Return the (x, y) coordinate for the center point of the cell that contains the specified text.  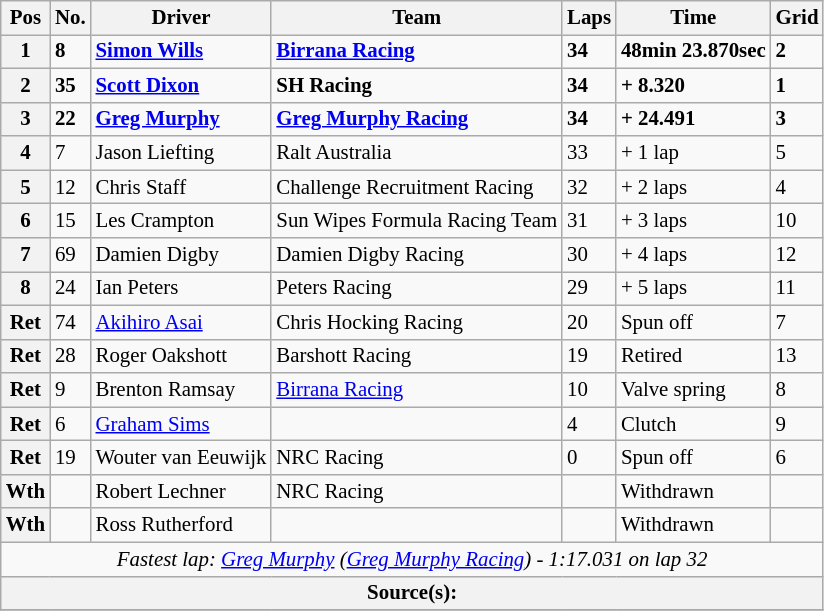
Peters Racing (416, 288)
+ 5 laps (694, 288)
Clutch (694, 424)
+ 3 laps (694, 221)
32 (589, 187)
Ralt Australia (416, 153)
Les Crampton (182, 221)
Source(s): (412, 593)
0 (589, 458)
Team (416, 18)
Robert Lechner (182, 491)
Greg Murphy (182, 119)
Laps (589, 18)
Damien Digby (182, 255)
+ 1 lap (694, 153)
Pos (26, 18)
33 (589, 153)
Driver (182, 18)
SH Racing (416, 85)
Greg Murphy Racing (416, 119)
Fastest lap: Greg Murphy (Greg Murphy Racing) - 1:17.031 on lap 32 (412, 559)
Sun Wipes Formula Racing Team (416, 221)
Chris Hocking Racing (416, 322)
35 (70, 85)
Ian Peters (182, 288)
Valve spring (694, 390)
Challenge Recruitment Racing (416, 187)
+ 8.320 (694, 85)
Ross Rutherford (182, 525)
Time (694, 18)
+ 24.491 (694, 119)
Jason Liefting (182, 153)
69 (70, 255)
15 (70, 221)
28 (70, 356)
31 (589, 221)
13 (798, 356)
Akihiro Asai (182, 322)
Graham Sims (182, 424)
Brenton Ramsay (182, 390)
+ 2 laps (694, 187)
Chris Staff (182, 187)
+ 4 laps (694, 255)
Barshott Racing (416, 356)
Retired (694, 356)
Damien Digby Racing (416, 255)
29 (589, 288)
30 (589, 255)
22 (70, 119)
74 (70, 322)
Simon Wills (182, 51)
20 (589, 322)
Grid (798, 18)
No. (70, 18)
Wouter van Eeuwijk (182, 458)
24 (70, 288)
48min 23.870sec (694, 51)
11 (798, 288)
Scott Dixon (182, 85)
Roger Oakshott (182, 356)
